Capture the cell that displays the provided text and extract its (X, Y) central coordinate. 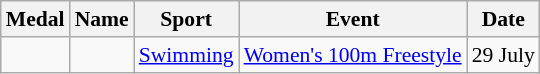
Name (102, 19)
29 July (504, 55)
Sport (186, 19)
Date (504, 19)
Women's 100m Freestyle (353, 55)
Swimming (186, 55)
Event (353, 19)
Medal (36, 19)
